From the cell containing the given text, extract its center point as [x, y] coordinate. 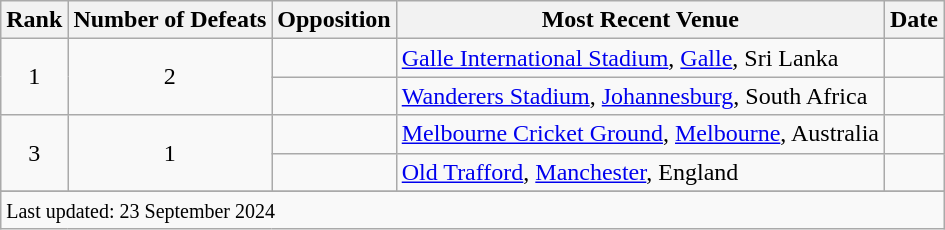
Old Trafford, Manchester, England [640, 172]
Last updated: 23 September 2024 [472, 210]
Opposition [334, 20]
Rank [34, 20]
Date [914, 20]
Number of Defeats [170, 20]
Galle International Stadium, Galle, Sri Lanka [640, 58]
3 [34, 153]
Melbourne Cricket Ground, Melbourne, Australia [640, 134]
Most Recent Venue [640, 20]
Wanderers Stadium, Johannesburg, South Africa [640, 96]
2 [170, 77]
